Provide the (x, y) coordinate of the cell's center where the given text is located.  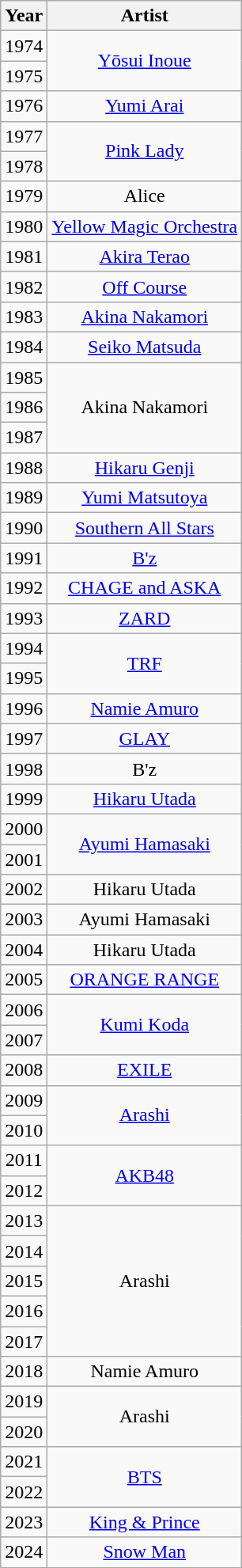
Yumi Arai (145, 106)
Seiko Matsuda (145, 347)
2003 (24, 920)
1984 (24, 347)
2021 (24, 1462)
1982 (24, 287)
2024 (24, 1552)
1999 (24, 799)
Off Course (145, 287)
2020 (24, 1432)
Pink Lady (145, 151)
Alice (145, 196)
1992 (24, 588)
2011 (24, 1160)
1994 (24, 648)
2006 (24, 1010)
King & Prince (145, 1522)
1997 (24, 738)
2014 (24, 1251)
Artist (145, 16)
2022 (24, 1492)
Snow Man (145, 1552)
1990 (24, 528)
Southern All Stars (145, 528)
1989 (24, 498)
2009 (24, 1100)
GLAY (145, 738)
2008 (24, 1070)
EXILE (145, 1070)
TRF (145, 663)
1991 (24, 558)
1976 (24, 106)
ZARD (145, 618)
1987 (24, 438)
2013 (24, 1221)
ORANGE RANGE (145, 980)
1996 (24, 708)
2015 (24, 1281)
Kumi Koda (145, 1025)
2012 (24, 1190)
Yumi Matsutoya (145, 498)
1986 (24, 408)
2010 (24, 1130)
AKB48 (145, 1175)
2016 (24, 1311)
2005 (24, 980)
1980 (24, 226)
1978 (24, 166)
2019 (24, 1402)
2001 (24, 859)
2007 (24, 1040)
2002 (24, 890)
2023 (24, 1522)
1998 (24, 769)
1974 (24, 46)
1993 (24, 618)
1988 (24, 468)
2000 (24, 829)
Yellow Magic Orchestra (145, 226)
2018 (24, 1372)
Year (24, 16)
1977 (24, 136)
Yōsui Inoue (145, 61)
1995 (24, 678)
Akira Terao (145, 256)
2017 (24, 1342)
1985 (24, 378)
1983 (24, 317)
1981 (24, 256)
CHAGE and ASKA (145, 588)
1979 (24, 196)
1975 (24, 76)
Hikaru Genji (145, 468)
2004 (24, 950)
BTS (145, 1477)
